For the text-containing cell, return its midpoint in (X, Y) coordinate format. 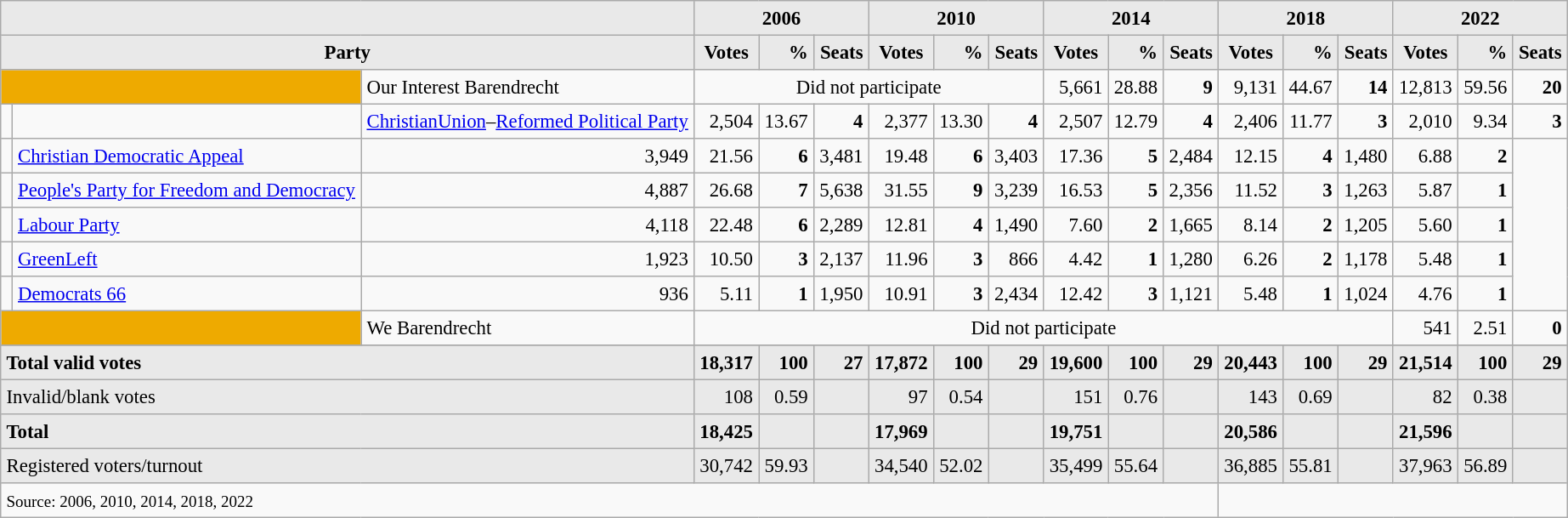
Total valid votes (348, 362)
3,403 (1016, 156)
2014 (1131, 18)
0 (1540, 327)
0.54 (960, 396)
11.77 (1310, 121)
0.69 (1310, 396)
2,010 (1425, 121)
1,178 (1365, 259)
1,480 (1365, 156)
12,813 (1425, 87)
19,600 (1076, 362)
30,742 (727, 465)
936 (528, 293)
5.60 (1425, 225)
4.76 (1425, 293)
1,024 (1365, 293)
8.14 (1251, 225)
Total (348, 431)
2018 (1306, 18)
20 (1540, 87)
9,131 (1251, 87)
ChristianUnion–Reformed Political Party (528, 121)
17.36 (1076, 156)
55.64 (1135, 465)
1,490 (1016, 225)
Democrats 66 (186, 293)
31.55 (901, 190)
2,377 (901, 121)
13.30 (960, 121)
21.56 (727, 156)
3,949 (528, 156)
12.79 (1135, 121)
541 (1425, 327)
17,872 (901, 362)
1,263 (1365, 190)
4,118 (528, 225)
10.91 (901, 293)
2,137 (841, 259)
37,963 (1425, 465)
1,665 (1192, 225)
12.15 (1251, 156)
5.11 (727, 293)
56.89 (1486, 465)
6.26 (1251, 259)
0.38 (1486, 396)
People's Party for Freedom and Democracy (186, 190)
18,425 (727, 431)
21,596 (1425, 431)
Source: 2006, 2010, 2014, 2018, 2022 (610, 500)
97 (901, 396)
12.42 (1076, 293)
19,751 (1076, 431)
GreenLeft (186, 259)
2022 (1480, 18)
55.81 (1310, 465)
36,885 (1251, 465)
17,969 (901, 431)
108 (727, 396)
21,514 (1425, 362)
We Barendrecht (528, 327)
59.93 (787, 465)
34,540 (901, 465)
22.48 (727, 225)
2006 (782, 18)
2.51 (1486, 327)
3,239 (1016, 190)
1,121 (1192, 293)
2,434 (1016, 293)
2,289 (841, 225)
10.50 (727, 259)
4,887 (528, 190)
11.52 (1251, 190)
1,205 (1365, 225)
866 (1016, 259)
0.76 (1135, 396)
20,443 (1251, 362)
18,317 (727, 362)
0.59 (787, 396)
151 (1076, 396)
19.48 (901, 156)
5,661 (1076, 87)
Invalid/blank votes (348, 396)
27 (841, 362)
28.88 (1135, 87)
82 (1425, 396)
7 (787, 190)
5,638 (841, 190)
14 (1365, 87)
20,586 (1251, 431)
52.02 (960, 465)
Our Interest Barendrecht (528, 87)
9.34 (1486, 121)
16.53 (1076, 190)
2,356 (1192, 190)
6.88 (1425, 156)
3,481 (841, 156)
1,923 (528, 259)
44.67 (1310, 87)
26.68 (727, 190)
2,406 (1251, 121)
2,504 (727, 121)
2010 (956, 18)
143 (1251, 396)
5.87 (1425, 190)
35,499 (1076, 465)
Labour Party (186, 225)
4.42 (1076, 259)
1,950 (841, 293)
7.60 (1076, 225)
13.67 (787, 121)
Christian Democratic Appeal (186, 156)
11.96 (901, 259)
59.56 (1486, 87)
2,484 (1192, 156)
Registered voters/turnout (348, 465)
Party (348, 52)
1,280 (1192, 259)
12.81 (901, 225)
2,507 (1076, 121)
